Search for the cell housing the specified text and yield its [x, y] center coordinate. 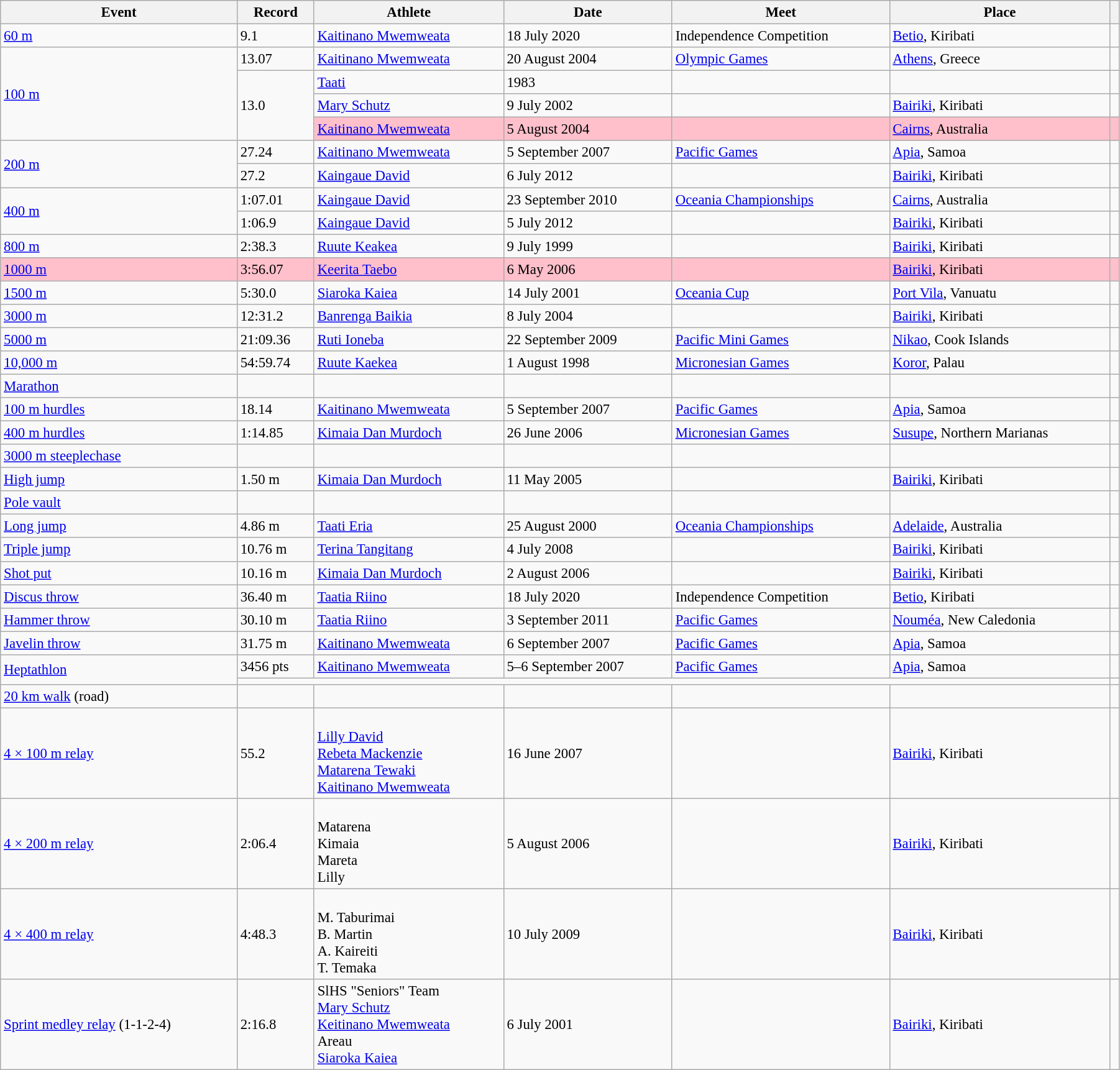
55.2 [275, 753]
5000 m [119, 339]
2:38.3 [275, 246]
27.2 [275, 176]
100 m hurdles [119, 409]
22 September 2009 [588, 339]
20 August 2004 [588, 59]
1:07.01 [275, 199]
Siaroka Kaiea [409, 293]
3000 m [119, 316]
23 September 2010 [588, 199]
1000 m [119, 269]
1:06.9 [275, 222]
Athlete [409, 12]
Place [999, 12]
Keerita Taebo [409, 269]
25 August 2000 [588, 526]
4 × 400 m relay [119, 935]
Long jump [119, 526]
Hammer throw [119, 620]
27.24 [275, 152]
High jump [119, 480]
Olympic Games [781, 59]
4 July 2008 [588, 550]
M. TaburimaiB. MartinA. KaireitiT. Temaka [409, 935]
13.0 [275, 106]
1.50 m [275, 480]
6 May 2006 [588, 269]
Nouméa, New Caledonia [999, 620]
1983 [588, 83]
36.40 m [275, 597]
1:14.85 [275, 433]
Record [275, 12]
Heptathlon [119, 670]
4.86 m [275, 526]
SlHS "Seniors" TeamMary SchutzKeitinano MwemweataAreauSiaroka Kaiea [409, 1025]
Port Vila, Vanuatu [999, 293]
20 km walk (road) [119, 697]
54:59.74 [275, 363]
5 July 2012 [588, 222]
Athens, Greece [999, 59]
9.1 [275, 36]
Adelaide, Australia [999, 526]
Terina Tangitang [409, 550]
6 July 2001 [588, 1025]
Nikao, Cook Islands [999, 339]
10.76 m [275, 550]
Marathon [119, 386]
5 August 2004 [588, 129]
Javelin throw [119, 643]
Ruute Keakea [409, 246]
Date [588, 12]
2:16.8 [275, 1025]
10,000 m [119, 363]
2:06.4 [275, 844]
6 September 2007 [588, 643]
Taati [409, 83]
1500 m [119, 293]
4 × 100 m relay [119, 753]
9 July 1999 [588, 246]
8 July 2004 [588, 316]
5 August 2006 [588, 844]
18.14 [275, 409]
3000 m steeplechase [119, 456]
800 m [119, 246]
31.75 m [275, 643]
14 July 2001 [588, 293]
Sprint medley relay (1-1-2-4) [119, 1025]
60 m [119, 36]
6 July 2012 [588, 176]
26 June 2006 [588, 433]
Triple jump [119, 550]
1 August 1998 [588, 363]
10.16 m [275, 573]
100 m [119, 94]
9 July 2002 [588, 106]
Ruute Kaekea [409, 363]
Lilly DavidRebeta MackenzieMatarena TewakiKaitinano Mwemweata [409, 753]
Ruti Ioneba [409, 339]
Meet [781, 12]
5:30.0 [275, 293]
MatarenaKimaiaMaretaLilly [409, 844]
Event [119, 12]
11 May 2005 [588, 480]
Susupe, Northern Marianas [999, 433]
4 × 200 m relay [119, 844]
16 June 2007 [588, 753]
3:56.07 [275, 269]
400 m [119, 211]
Mary Schutz [409, 106]
Taati Eria [409, 526]
Banrenga Baikia [409, 316]
4:48.3 [275, 935]
2 August 2006 [588, 573]
Koror, Palau [999, 363]
Shot put [119, 573]
3 September 2011 [588, 620]
5–6 September 2007 [588, 667]
12:31.2 [275, 316]
200 m [119, 164]
400 m hurdles [119, 433]
Pole vault [119, 503]
10 July 2009 [588, 935]
3456 pts [275, 667]
13.07 [275, 59]
30.10 m [275, 620]
Oceania Cup [781, 293]
Discus throw [119, 597]
Pacific Mini Games [781, 339]
21:09.36 [275, 339]
